Capture the cell that displays the provided text and extract its (x, y) central coordinate. 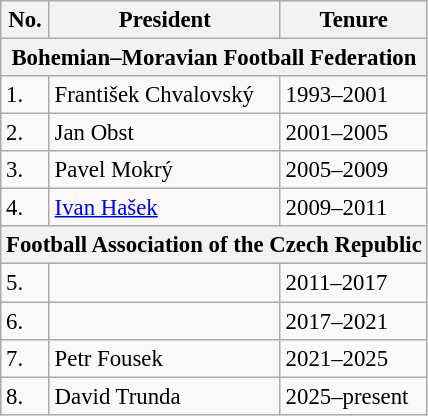
2011–2017 (354, 283)
Jan Obst (164, 133)
2. (26, 133)
7. (26, 358)
2009–2011 (354, 208)
David Trunda (164, 396)
2001–2005 (354, 133)
František Chvalovský (164, 95)
2017–2021 (354, 321)
5. (26, 283)
4. (26, 208)
Football Association of the Czech Republic (214, 245)
1993–2001 (354, 95)
1. (26, 95)
Pavel Mokrý (164, 170)
2021–2025 (354, 358)
6. (26, 321)
Ivan Hašek (164, 208)
Tenure (354, 20)
Petr Fousek (164, 358)
Bohemian–Moravian Football Federation (214, 58)
3. (26, 170)
8. (26, 396)
2025–present (354, 396)
No. (26, 20)
President (164, 20)
2005–2009 (354, 170)
